Extract the (X, Y) coordinate from the center of the cell holding the provided text.  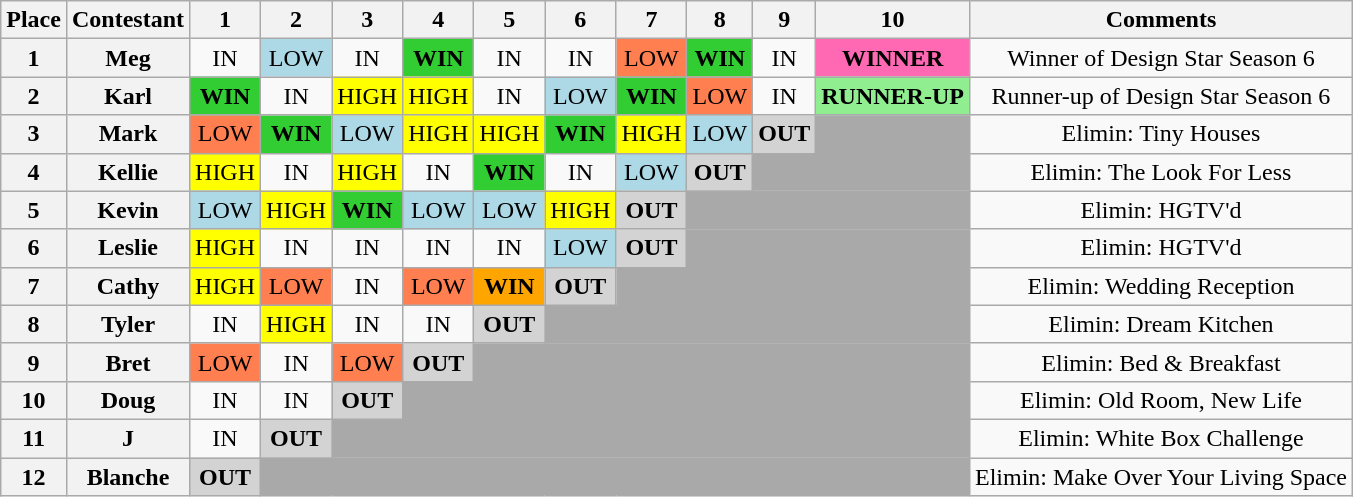
Tyler (128, 324)
Contestant (128, 20)
Elimin: Old Room, New Life (1160, 400)
Cathy (128, 286)
Elimin: Dream Kitchen (1160, 324)
12 (34, 477)
RUNNER-UP (893, 96)
Elimin: White Box Challenge (1160, 438)
J (128, 438)
Karl (128, 96)
Elimin: Make Over Your Living Space (1160, 477)
Mark (128, 134)
Runner-up of Design Star Season 6 (1160, 96)
11 (34, 438)
Doug (128, 400)
Kevin (128, 210)
Elimin: Wedding Reception (1160, 286)
Kellie (128, 172)
Meg (128, 58)
Elimin: The Look For Less (1160, 172)
Blanche (128, 477)
Elimin: Tiny Houses (1160, 134)
Place (34, 20)
Leslie (128, 248)
Elimin: Bed & Breakfast (1160, 362)
Winner of Design Star Season 6 (1160, 58)
Comments (1160, 20)
WINNER (893, 58)
Bret (128, 362)
